Search for the cell housing the specified text and yield its (x, y) center coordinate. 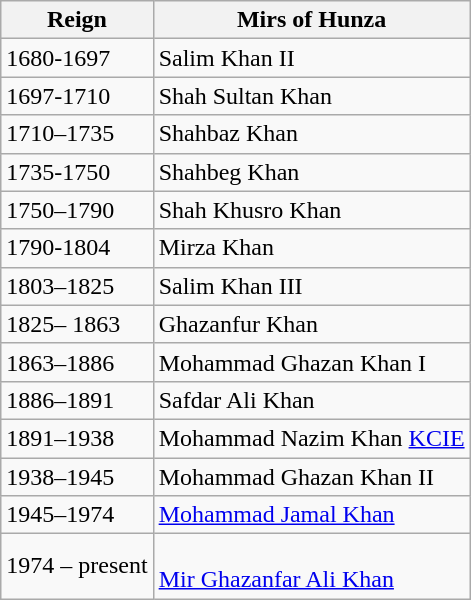
1735-1750 (77, 172)
1945–1974 (77, 515)
Salim Khan III (312, 286)
Shahbeg Khan (312, 172)
1790-1804 (77, 248)
Salim Khan II (312, 58)
Shah Khusro Khan (312, 210)
1974 – present (77, 566)
1680-1697 (77, 58)
1710–1735 (77, 134)
Mohammad Jamal Khan (312, 515)
Mohammad Ghazan Khan I (312, 362)
1863–1886 (77, 362)
1891–1938 (77, 438)
Mohammad Ghazan Khan II (312, 477)
Mirs of Hunza (312, 20)
1886–1891 (77, 400)
Mohammad Nazim Khan KCIE (312, 438)
Mirza Khan (312, 248)
Ghazanfur Khan (312, 324)
1938–1945 (77, 477)
1825– 1863 (77, 324)
Safdar Ali Khan (312, 400)
1750–1790 (77, 210)
1803–1825 (77, 286)
Reign (77, 20)
Shahbaz Khan (312, 134)
Mir Ghazanfar Ali Khan (312, 566)
1697-1710 (77, 96)
Shah Sultan Khan (312, 96)
